Output the [x, y] coordinate of the center of the cell containing the given text.  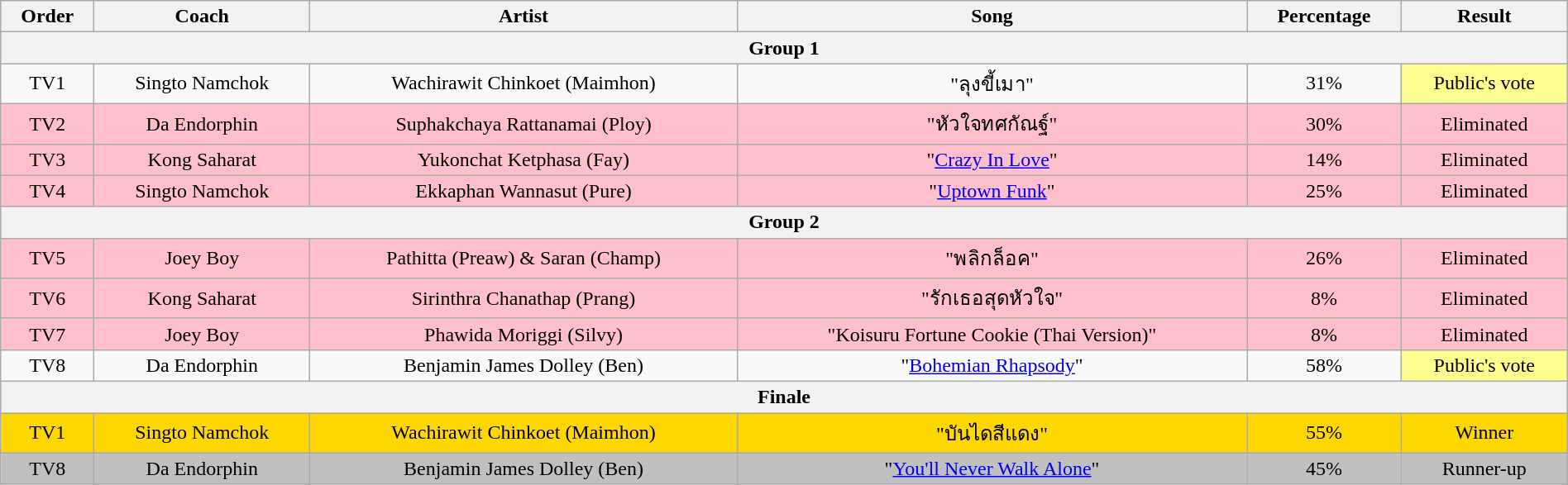
"รักเธอสุดหัวใจ" [992, 299]
TV4 [48, 191]
TV3 [48, 159]
"Koisuru Fortune Cookie (Thai Version)" [992, 334]
45% [1325, 468]
"Bohemian Rhapsody" [992, 365]
Result [1484, 17]
Winner [1484, 433]
Order [48, 17]
Percentage [1325, 17]
"บันไดสีแดง" [992, 433]
TV5 [48, 258]
Artist [524, 17]
TV6 [48, 299]
30% [1325, 124]
Suphakchaya Rattanamai (Ploy) [524, 124]
"Crazy In Love" [992, 159]
58% [1325, 365]
Sirinthra Chanathap (Prang) [524, 299]
Coach [202, 17]
31% [1325, 84]
"หัวใจทศกัณฐ์" [992, 124]
26% [1325, 258]
Group 1 [784, 48]
TV7 [48, 334]
14% [1325, 159]
"พลิกล็อค" [992, 258]
Phawida Moriggi (Silvy) [524, 334]
Finale [784, 397]
Runner-up [1484, 468]
Song [992, 17]
Pathitta (Preaw) & Saran (Champ) [524, 258]
Yukonchat Ketphasa (Fay) [524, 159]
"You'll Never Walk Alone" [992, 468]
TV2 [48, 124]
Group 2 [784, 222]
Ekkaphan Wannasut (Pure) [524, 191]
"Uptown Funk" [992, 191]
"ลุงขี้เมา" [992, 84]
55% [1325, 433]
25% [1325, 191]
